Provide the (x, y) coordinate of the cell's center where the given text is located.  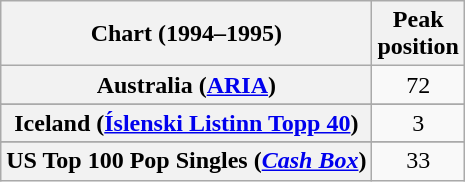
US Top 100 Pop Singles (Cash Box) (186, 161)
Peakposition (418, 34)
Chart (1994–1995) (186, 34)
33 (418, 161)
Iceland (Íslenski Listinn Topp 40) (186, 123)
3 (418, 123)
Australia (ARIA) (186, 85)
72 (418, 85)
